From the cell containing the given text, extract its center point as (x, y) coordinate. 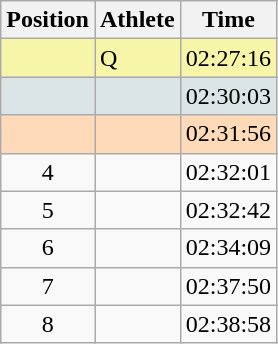
Athlete (137, 20)
6 (48, 248)
02:38:58 (228, 324)
02:31:56 (228, 134)
02:32:42 (228, 210)
02:32:01 (228, 172)
8 (48, 324)
Q (137, 58)
4 (48, 172)
7 (48, 286)
02:30:03 (228, 96)
02:27:16 (228, 58)
02:37:50 (228, 286)
02:34:09 (228, 248)
Position (48, 20)
5 (48, 210)
Time (228, 20)
